Scan for the cell matching the given text and deliver its (x, y) coordinate at center. 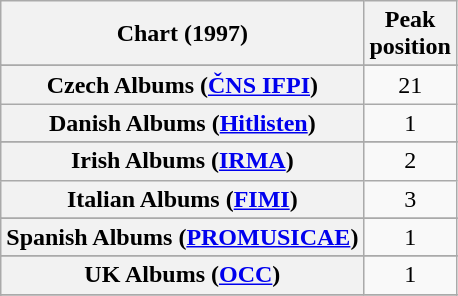
Spanish Albums (PROMUSICAE) (182, 237)
Peakposition (410, 34)
Czech Albums (ČNS IFPI) (182, 85)
3 (410, 199)
Irish Albums (IRMA) (182, 161)
Danish Albums (Hitlisten) (182, 123)
Chart (1997) (182, 34)
Italian Albums (FIMI) (182, 199)
UK Albums (OCC) (182, 275)
2 (410, 161)
21 (410, 85)
